For the text-containing cell, return its midpoint in [X, Y] coordinate format. 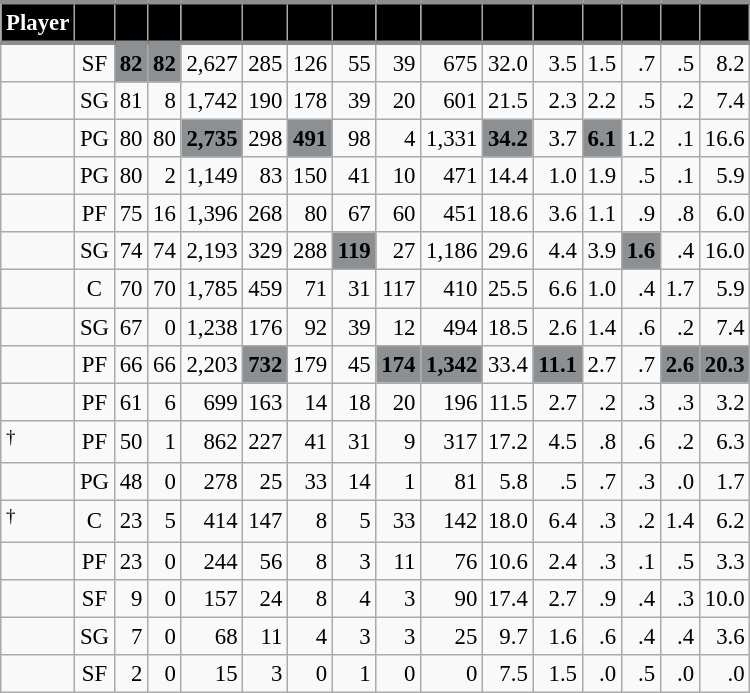
3.3 [724, 561]
17.2 [508, 441]
76 [452, 561]
4.4 [558, 251]
3.5 [558, 62]
11.5 [508, 402]
1,331 [452, 139]
10.0 [724, 599]
732 [266, 364]
6 [164, 402]
471 [452, 176]
24 [266, 599]
18 [354, 402]
491 [310, 139]
126 [310, 62]
1.9 [602, 176]
6.4 [558, 521]
4.5 [558, 441]
285 [266, 62]
1,238 [212, 327]
15 [212, 674]
Player [38, 22]
34.2 [508, 139]
6.3 [724, 441]
1,742 [212, 101]
268 [266, 214]
414 [212, 521]
6.6 [558, 289]
25.5 [508, 289]
1,186 [452, 251]
410 [452, 289]
2,735 [212, 139]
90 [452, 599]
2,627 [212, 62]
55 [354, 62]
17.4 [508, 599]
298 [266, 139]
18.5 [508, 327]
18.6 [508, 214]
8.2 [724, 62]
317 [452, 441]
48 [130, 482]
14.4 [508, 176]
227 [266, 441]
1.2 [640, 139]
3.7 [558, 139]
16.6 [724, 139]
494 [452, 327]
16.0 [724, 251]
56 [266, 561]
179 [310, 364]
459 [266, 289]
699 [212, 402]
174 [398, 364]
12 [398, 327]
278 [212, 482]
71 [310, 289]
1,149 [212, 176]
6.2 [724, 521]
27 [398, 251]
2.3 [558, 101]
68 [212, 637]
6.1 [602, 139]
75 [130, 214]
20.3 [724, 364]
196 [452, 402]
21.5 [508, 101]
329 [266, 251]
1,396 [212, 214]
61 [130, 402]
2.4 [558, 561]
29.6 [508, 251]
32.0 [508, 62]
178 [310, 101]
50 [130, 441]
7.5 [508, 674]
288 [310, 251]
10 [398, 176]
33.4 [508, 364]
2,203 [212, 364]
60 [398, 214]
18.0 [508, 521]
16 [164, 214]
11.1 [558, 364]
3.2 [724, 402]
6.0 [724, 214]
9.7 [508, 637]
1,342 [452, 364]
244 [212, 561]
1,785 [212, 289]
150 [310, 176]
119 [354, 251]
98 [354, 139]
92 [310, 327]
163 [266, 402]
147 [266, 521]
3.9 [602, 251]
10.6 [508, 561]
2,193 [212, 251]
2.2 [602, 101]
45 [354, 364]
157 [212, 599]
176 [266, 327]
601 [452, 101]
142 [452, 521]
7 [130, 637]
190 [266, 101]
862 [212, 441]
451 [452, 214]
83 [266, 176]
5.8 [508, 482]
675 [452, 62]
1.1 [602, 214]
117 [398, 289]
